Capture the cell that displays the provided text and extract its (x, y) central coordinate. 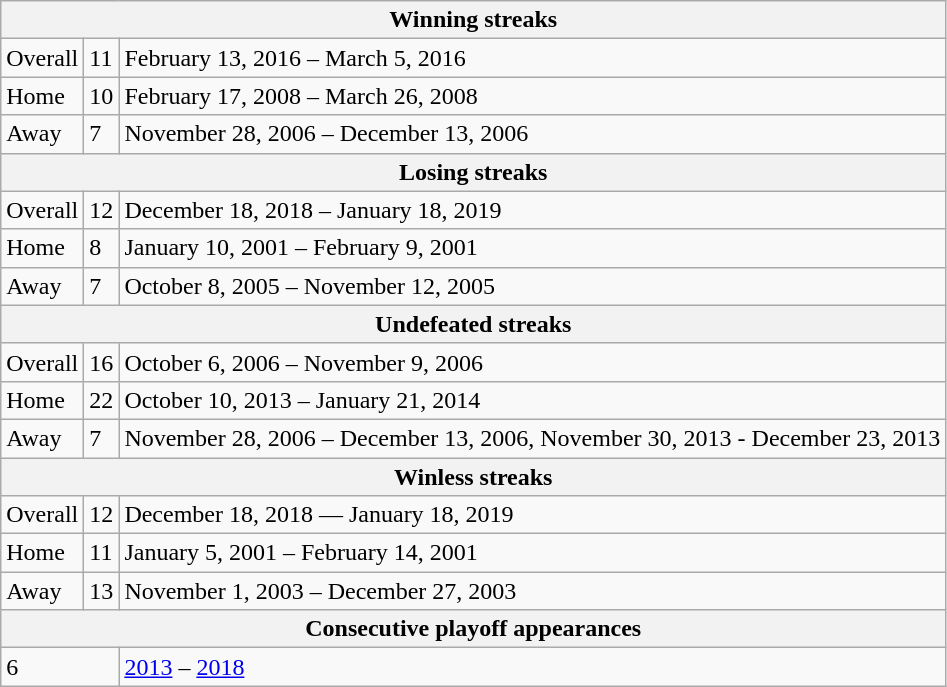
December 18, 2018 – January 18, 2019 (532, 210)
January 5, 2001 – February 14, 2001 (532, 553)
Undefeated streaks (474, 324)
Consecutive playoff appearances (474, 629)
13 (102, 591)
Losing streaks (474, 172)
Winless streaks (474, 477)
Winning streaks (474, 20)
22 (102, 400)
8 (102, 248)
6 (60, 667)
February 13, 2016 – March 5, 2016 (532, 58)
16 (102, 362)
December 18, 2018 — January 18, 2019 (532, 515)
October 10, 2013 – January 21, 2014 (532, 400)
2013 – 2018 (532, 667)
10 (102, 96)
January 10, 2001 – February 9, 2001 (532, 248)
October 8, 2005 – November 12, 2005 (532, 286)
November 28, 2006 – December 13, 2006, November 30, 2013 - December 23, 2013 (532, 438)
February 17, 2008 – March 26, 2008 (532, 96)
November 1, 2003 – December 27, 2003 (532, 591)
November 28, 2006 – December 13, 2006 (532, 134)
October 6, 2006 – November 9, 2006 (532, 362)
